Scan for the cell matching the given text and deliver its [X, Y] coordinate at center. 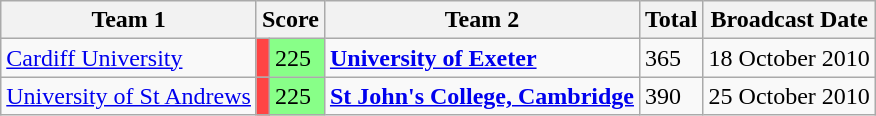
365 [671, 58]
St John's College, Cambridge [482, 96]
Cardiff University [129, 58]
Total [671, 20]
Score [290, 20]
Team 2 [482, 20]
25 October 2010 [789, 96]
University of St Andrews [129, 96]
390 [671, 96]
Team 1 [129, 20]
18 October 2010 [789, 58]
University of Exeter [482, 58]
Broadcast Date [789, 20]
